Scan for the cell matching the given text and deliver its [X, Y] coordinate at center. 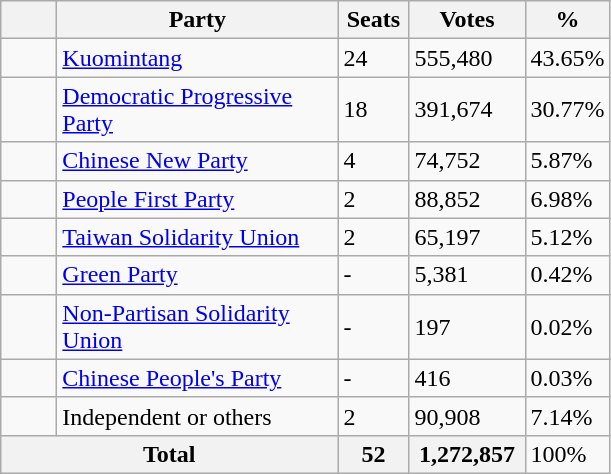
0.02% [568, 326]
6.98% [568, 199]
Total [170, 454]
People First Party [198, 199]
43.65% [568, 58]
197 [467, 326]
30.77% [568, 110]
5,381 [467, 275]
18 [374, 110]
7.14% [568, 416]
Democratic Progressive Party [198, 110]
Independent or others [198, 416]
Chinese New Party [198, 161]
0.42% [568, 275]
391,674 [467, 110]
416 [467, 378]
Green Party [198, 275]
0.03% [568, 378]
24 [374, 58]
Party [198, 20]
Seats [374, 20]
90,908 [467, 416]
1,272,857 [467, 454]
5.87% [568, 161]
Chinese People's Party [198, 378]
555,480 [467, 58]
100% [568, 454]
Non-Partisan Solidarity Union [198, 326]
Taiwan Solidarity Union [198, 237]
Votes [467, 20]
4 [374, 161]
52 [374, 454]
% [568, 20]
65,197 [467, 237]
5.12% [568, 237]
74,752 [467, 161]
Kuomintang [198, 58]
88,852 [467, 199]
